Output the (x, y) coordinate of the center of the cell containing the given text.  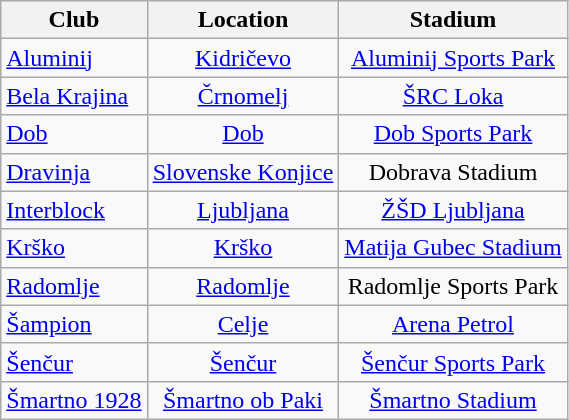
Šenčur Sports Park (453, 362)
Šmartno 1928 (74, 400)
Stadium (453, 20)
Dravinja (74, 172)
Slovenske Konjice (243, 172)
Celje (243, 324)
Bela Krajina (74, 96)
Aluminij (74, 58)
ŠRC Loka (453, 96)
Črnomelj (243, 96)
Radomlje Sports Park (453, 286)
Ljubljana (243, 210)
Club (74, 20)
Location (243, 20)
Aluminij Sports Park (453, 58)
Matija Gubec Stadium (453, 248)
Interblock (74, 210)
Kidričevo (243, 58)
ŽŠD Ljubljana (453, 210)
Arena Petrol (453, 324)
Dobrava Stadium (453, 172)
Šmartno Stadium (453, 400)
Šampion (74, 324)
Šmartno ob Paki (243, 400)
Dob Sports Park (453, 134)
